Find where the given text appears and provide that cell's center as (X, Y) coordinate. 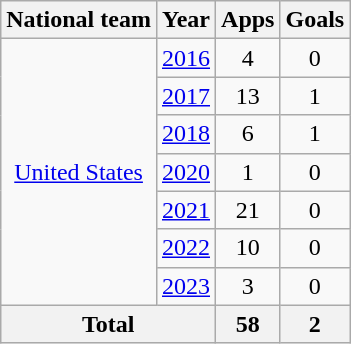
6 (248, 134)
Total (108, 324)
2 (315, 324)
2018 (186, 134)
Goals (315, 20)
National team (79, 20)
Apps (248, 20)
21 (248, 210)
2016 (186, 58)
10 (248, 248)
3 (248, 286)
Year (186, 20)
2020 (186, 172)
2021 (186, 210)
13 (248, 96)
2017 (186, 96)
4 (248, 58)
2022 (186, 248)
2023 (186, 286)
58 (248, 324)
United States (79, 172)
